Capture the cell that displays the provided text and extract its (x, y) central coordinate. 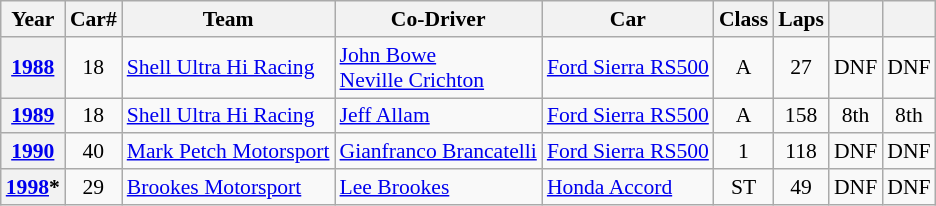
ST (744, 187)
Team (228, 19)
Gianfranco Brancatelli (438, 152)
Car# (94, 19)
Co-Driver (438, 19)
29 (94, 187)
Car (628, 19)
49 (801, 187)
1990 (33, 152)
1 (744, 152)
1989 (33, 116)
Honda Accord (628, 187)
Mark Petch Motorsport (228, 152)
Laps (801, 19)
158 (801, 116)
40 (94, 152)
Brookes Motorsport (228, 187)
Year (33, 19)
Jeff Allam (438, 116)
1988 (33, 68)
1998* (33, 187)
27 (801, 68)
John Bowe Neville Crichton (438, 68)
Lee Brookes (438, 187)
118 (801, 152)
Class (744, 19)
